Pinpoint the cell where the given text exists, returning its (X, Y) midpoint coordinate. 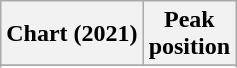
Chart (2021) (72, 34)
Peakposition (189, 34)
